Provide the (x, y) coordinate of the cell's center where the given text is located.  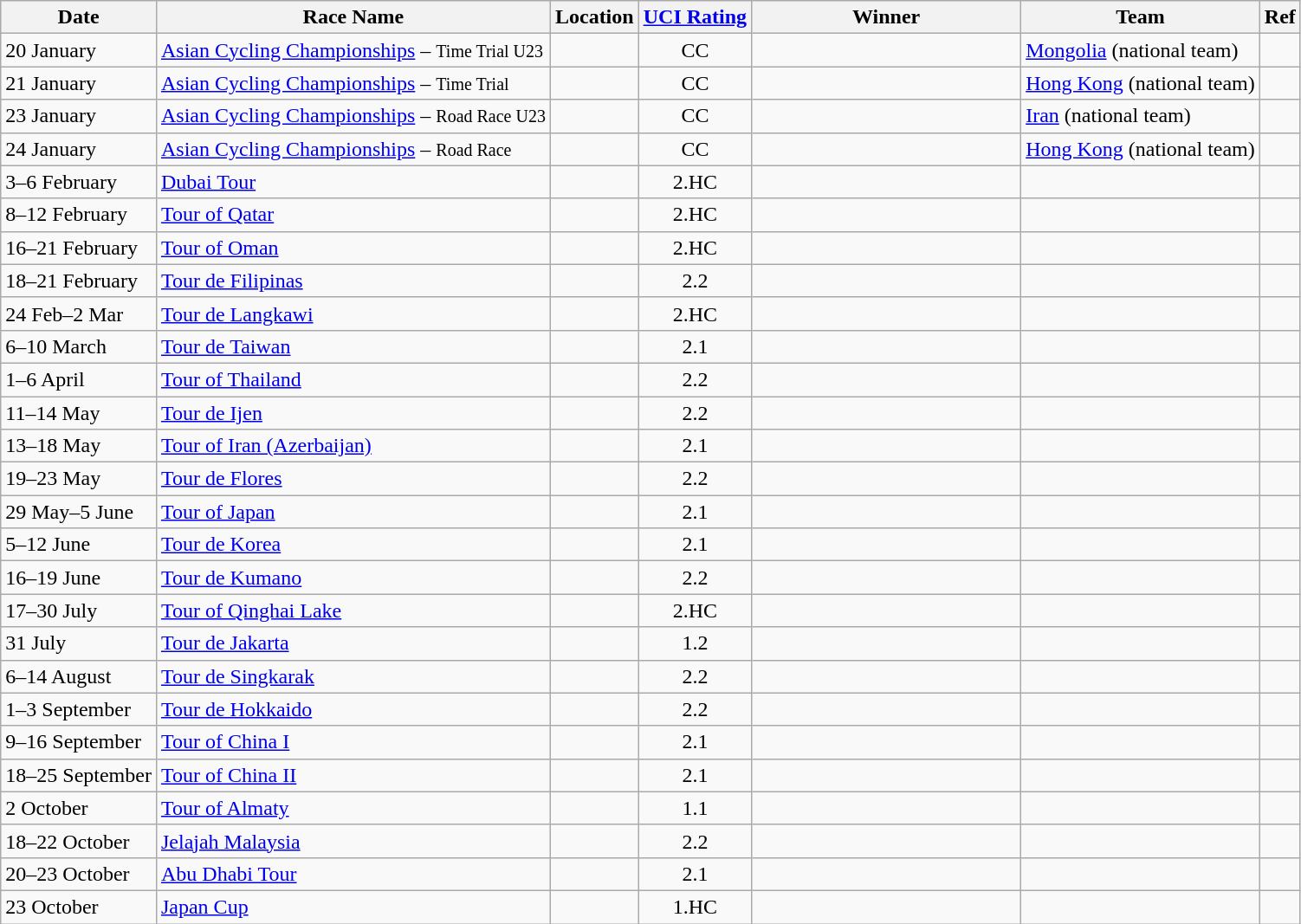
24 January (79, 149)
1.HC (695, 907)
1–6 April (79, 379)
Jelajah Malaysia (353, 841)
6–10 March (79, 346)
29 May–5 June (79, 512)
Asian Cycling Championships – Time Trial (353, 83)
Asian Cycling Championships – Road Race (353, 149)
Tour de Kumano (353, 578)
18–22 October (79, 841)
23 January (79, 116)
2 October (79, 808)
Tour de Langkawi (353, 313)
Location (594, 17)
Tour of Qinghai Lake (353, 611)
UCI Rating (695, 17)
16–21 February (79, 248)
Iran (national team) (1141, 116)
Japan Cup (353, 907)
9–16 September (79, 742)
Tour of Oman (353, 248)
24 Feb–2 Mar (79, 313)
Tour de Ijen (353, 413)
6–14 August (79, 676)
Asian Cycling Championships – Time Trial U23 (353, 50)
31 July (79, 643)
Tour de Filipinas (353, 281)
23 October (79, 907)
Asian Cycling Championships – Road Race U23 (353, 116)
Team (1141, 17)
21 January (79, 83)
Winner (887, 17)
Tour de Hokkaido (353, 709)
Tour of Iran (Azerbaijan) (353, 446)
18–21 February (79, 281)
5–12 June (79, 545)
1–3 September (79, 709)
Ref (1280, 17)
Tour of Almaty (353, 808)
20 January (79, 50)
8–12 February (79, 215)
Tour of Thailand (353, 379)
18–25 September (79, 775)
Tour de Flores (353, 479)
Race Name (353, 17)
Dubai Tour (353, 182)
Tour of China II (353, 775)
20–23 October (79, 874)
19–23 May (79, 479)
13–18 May (79, 446)
1.2 (695, 643)
3–6 February (79, 182)
Tour of Qatar (353, 215)
Date (79, 17)
Tour of China I (353, 742)
Tour de Jakarta (353, 643)
Abu Dhabi Tour (353, 874)
Tour de Taiwan (353, 346)
11–14 May (79, 413)
Tour de Singkarak (353, 676)
17–30 July (79, 611)
Mongolia (national team) (1141, 50)
1.1 (695, 808)
Tour de Korea (353, 545)
16–19 June (79, 578)
Tour of Japan (353, 512)
